Pinpoint the cell where the given text exists, returning its (X, Y) midpoint coordinate. 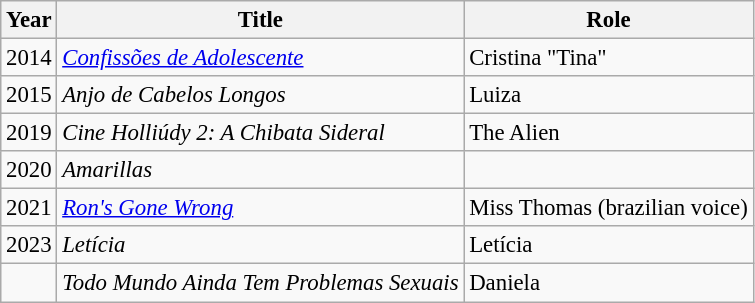
Todo Mundo Ainda Tem Problemas Sexuais (260, 283)
2020 (29, 170)
2021 (29, 208)
Miss Thomas (brazilian voice) (608, 208)
Year (29, 20)
Cristina "Tina" (608, 58)
Luiza (608, 95)
Confissões de Adolescente (260, 58)
Anjo de Cabelos Longos (260, 95)
Daniela (608, 283)
The Alien (608, 133)
2023 (29, 245)
Ron's Gone Wrong (260, 208)
2014 (29, 58)
Role (608, 20)
Amarillas (260, 170)
2019 (29, 133)
2015 (29, 95)
Cine Holliúdy 2: A Chibata Sideral (260, 133)
Title (260, 20)
